From the cell containing the given text, extract its center point as [X, Y] coordinate. 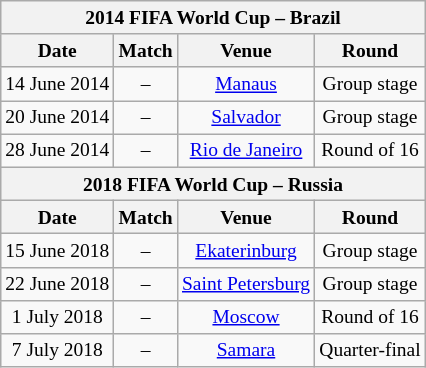
Manaus [246, 84]
2014 FIFA World Cup – Brazil [214, 18]
20 June 2014 [58, 118]
1 July 2018 [58, 316]
Moscow [246, 316]
22 June 2018 [58, 284]
Saint Petersburg [246, 284]
28 June 2014 [58, 150]
14 June 2014 [58, 84]
2018 FIFA World Cup – Russia [214, 184]
15 June 2018 [58, 250]
Quarter-final [370, 350]
7 July 2018 [58, 350]
Rio de Janeiro [246, 150]
Ekaterinburg [246, 250]
Salvador [246, 118]
Samara [246, 350]
